Output the [X, Y] coordinate of the center of the cell containing the given text.  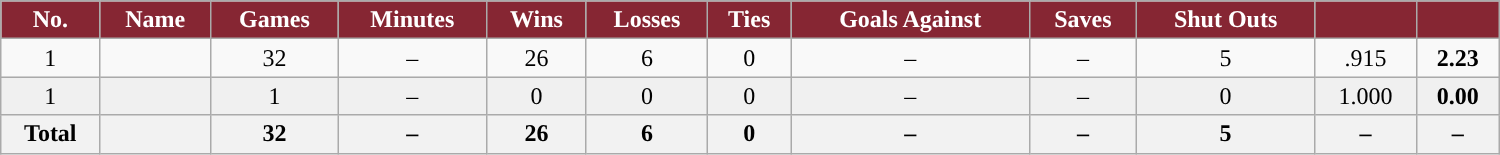
Saves [1084, 20]
1.000 [1366, 96]
.915 [1366, 58]
0.00 [1458, 96]
Wins [536, 20]
Goals Against [910, 20]
Minutes [412, 20]
Games [275, 20]
Shut Outs [1226, 20]
Ties [750, 20]
No. [50, 20]
Total [50, 134]
Name [156, 20]
Losses [646, 20]
2.23 [1458, 58]
